Return the (X, Y) coordinate for the center point of the cell that contains the specified text.  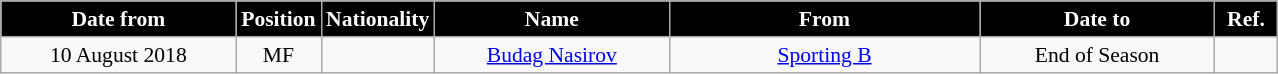
Ref. (1246, 19)
Date to (1098, 19)
Nationality (378, 19)
Date from (118, 19)
Position (278, 19)
10 August 2018 (118, 55)
MF (278, 55)
End of Season (1098, 55)
Budag Nasirov (552, 55)
Name (552, 19)
Sporting B (824, 55)
From (824, 19)
